Search for the cell housing the specified text and yield its [X, Y] center coordinate. 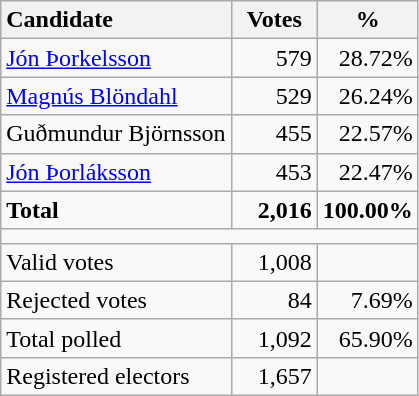
Jón Þorkelsson [116, 58]
26.24% [368, 96]
579 [274, 58]
1,092 [274, 338]
529 [274, 96]
455 [274, 134]
Candidate [116, 20]
22.47% [368, 172]
22.57% [368, 134]
1,008 [274, 262]
Total polled [116, 338]
% [368, 20]
100.00% [368, 210]
1,657 [274, 376]
Guðmundur Björnsson [116, 134]
453 [274, 172]
7.69% [368, 300]
Rejected votes [116, 300]
65.90% [368, 338]
2,016 [274, 210]
Registered electors [116, 376]
84 [274, 300]
28.72% [368, 58]
Valid votes [116, 262]
Magnús Blöndahl [116, 96]
Votes [274, 20]
Jón Þorláksson [116, 172]
Total [116, 210]
